Determine the [x, y] coordinate at the center of the cell enclosing the given text.  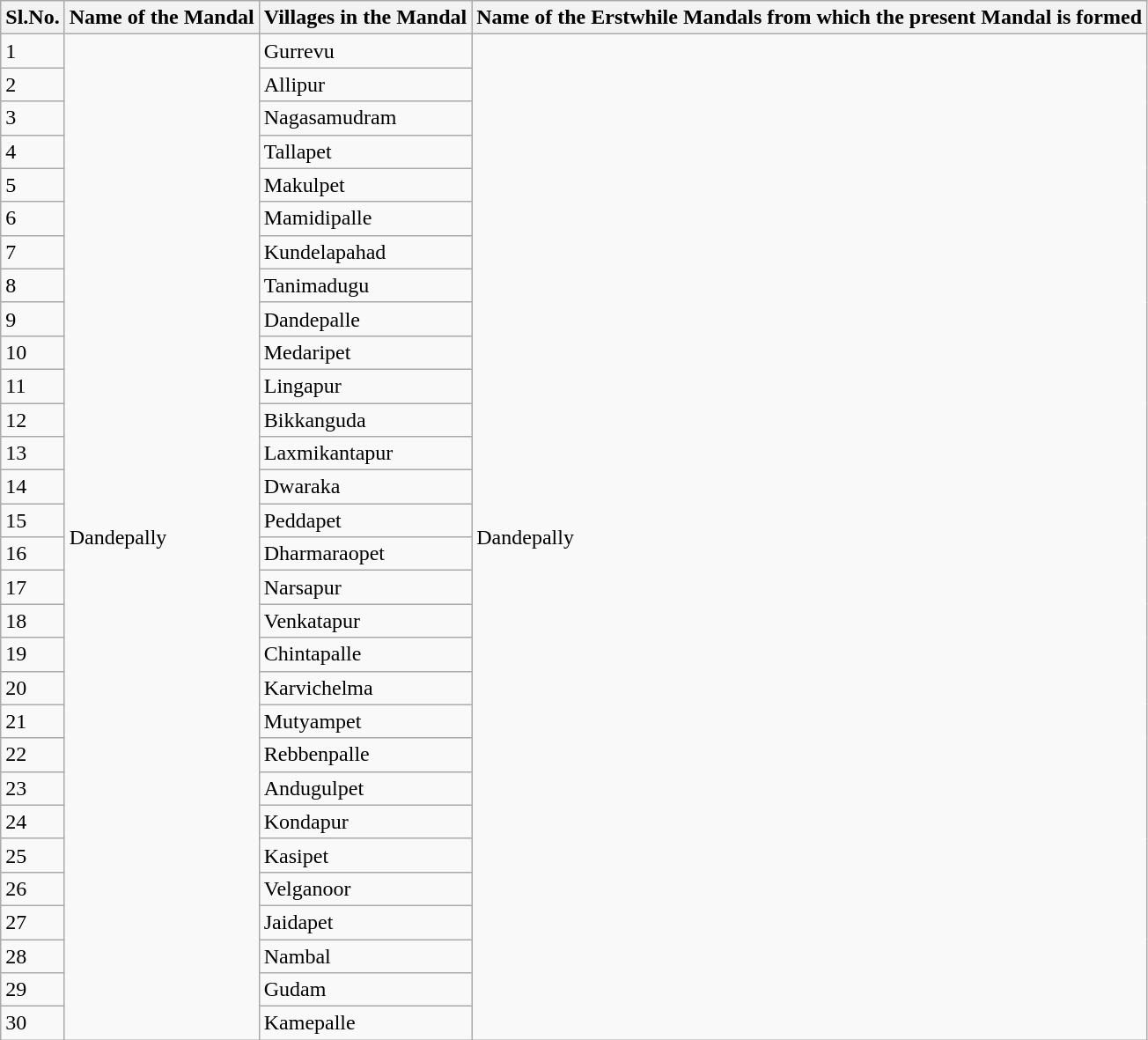
Andugulpet [365, 788]
Peddapet [365, 520]
26 [33, 889]
Bikkanguda [365, 420]
6 [33, 218]
Nagasamudram [365, 118]
5 [33, 185]
13 [33, 454]
Sl.No. [33, 18]
Mutyampet [365, 721]
Gudam [365, 990]
Mamidipalle [365, 218]
25 [33, 855]
Velganoor [365, 889]
21 [33, 721]
Jaidapet [365, 922]
7 [33, 252]
11 [33, 386]
15 [33, 520]
Kundelapahad [365, 252]
24 [33, 822]
23 [33, 788]
20 [33, 688]
Chintapalle [365, 654]
30 [33, 1023]
22 [33, 755]
4 [33, 151]
Kasipet [365, 855]
Tanimadugu [365, 285]
14 [33, 487]
Laxmikantapur [365, 454]
Makulpet [365, 185]
8 [33, 285]
2 [33, 85]
19 [33, 654]
28 [33, 955]
Tallapet [365, 151]
3 [33, 118]
18 [33, 621]
17 [33, 587]
16 [33, 554]
Narsapur [365, 587]
27 [33, 922]
1 [33, 51]
Name of the Erstwhile Mandals from which the present Mandal is formed [810, 18]
10 [33, 352]
12 [33, 420]
Dandepalle [365, 319]
Medaripet [365, 352]
Nambal [365, 955]
Venkatapur [365, 621]
Rebbenpalle [365, 755]
Allipur [365, 85]
Karvichelma [365, 688]
29 [33, 990]
Villages in the Mandal [365, 18]
Lingapur [365, 386]
Kamepalle [365, 1023]
Dharmaraopet [365, 554]
Gurrevu [365, 51]
Kondapur [365, 822]
Dwaraka [365, 487]
9 [33, 319]
Name of the Mandal [162, 18]
